Scan for the cell matching the given text and deliver its (x, y) coordinate at center. 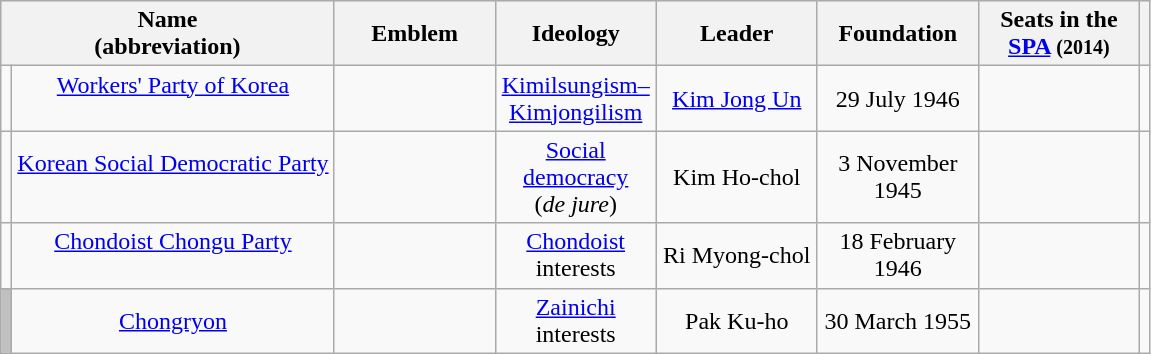
Workers' Party of Korea (173, 98)
Zainichi interests (576, 320)
30 March 1955 (898, 320)
Pak Ku-ho (736, 320)
Chongryon (173, 320)
18 February 1946 (898, 256)
Chondoist Chongu Party (173, 256)
Foundation (898, 34)
Kim Jong Un (736, 98)
Korean Social Democratic Party (173, 177)
Ri Myong-chol (736, 256)
Leader (736, 34)
Emblem (414, 34)
Kim Ho-chol (736, 177)
Seats in the SPA (2014) (1058, 34)
Social democracy(de jure) (576, 177)
Kimilsungism–Kimjongilism (576, 98)
3 November 1945 (898, 177)
Chondoist interests (576, 256)
Name(abbreviation) (168, 34)
Ideology (576, 34)
29 July 1946 (898, 98)
